Detect which cell encompasses the target text, then output its [X, Y] center coordinate. 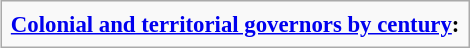
Colonial and territorial governors by century: [235, 24]
